Capture the cell that displays the provided text and extract its [X, Y] central coordinate. 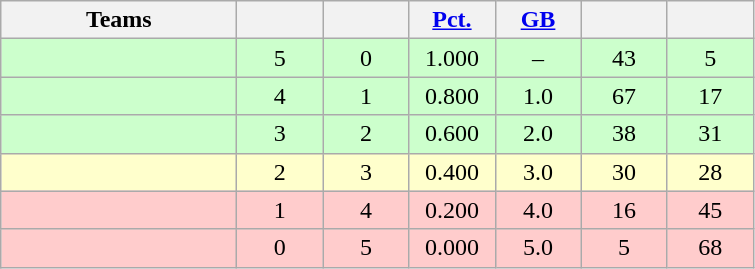
Teams [119, 20]
0.000 [452, 248]
31 [710, 134]
43 [624, 58]
17 [710, 96]
3.0 [538, 172]
67 [624, 96]
38 [624, 134]
Pct. [452, 20]
4.0 [538, 210]
– [538, 58]
1.0 [538, 96]
2.0 [538, 134]
45 [710, 210]
16 [624, 210]
0.800 [452, 96]
GB [538, 20]
0.200 [452, 210]
0.600 [452, 134]
1.000 [452, 58]
28 [710, 172]
5.0 [538, 248]
0.400 [452, 172]
30 [624, 172]
68 [710, 248]
